Return [x, y] of the center of cell containing provided text 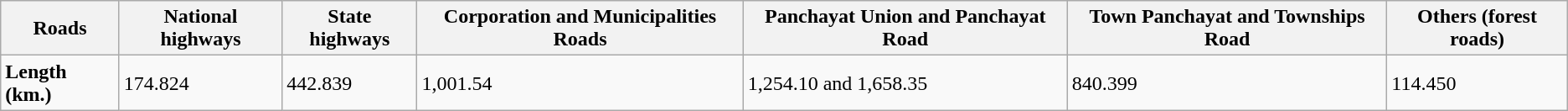
840.399 [1227, 82]
Corporation and Municipalities Roads [580, 29]
442.839 [350, 82]
174.824 [201, 82]
Roads [60, 29]
1,254.10 and 1,658.35 [905, 82]
State highways [350, 29]
Town Panchayat and Townships Road [1227, 29]
Panchayat Union and Panchayat Road [905, 29]
National highways [201, 29]
Length (km.) [60, 82]
114.450 [1478, 82]
Others (forest roads) [1478, 29]
1,001.54 [580, 82]
